Extract the [X, Y] coordinate from the center of the cell holding the provided text.  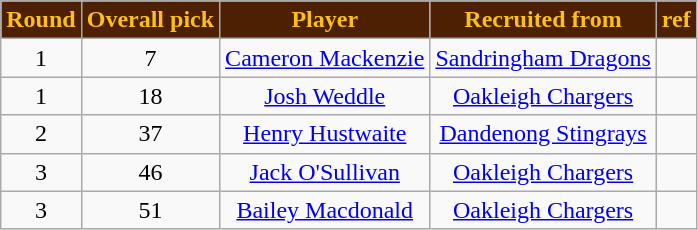
Player [325, 20]
Dandenong Stingrays [543, 134]
Overall pick [150, 20]
Recruited from [543, 20]
2 [41, 134]
46 [150, 172]
Henry Hustwaite [325, 134]
37 [150, 134]
ref [676, 20]
18 [150, 96]
Sandringham Dragons [543, 58]
Jack O'Sullivan [325, 172]
51 [150, 210]
Cameron Mackenzie [325, 58]
Round [41, 20]
Bailey Macdonald [325, 210]
Josh Weddle [325, 96]
7 [150, 58]
